Capture the cell that displays the provided text and extract its (x, y) central coordinate. 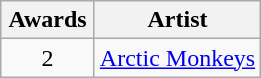
Awards (48, 20)
Arctic Monkeys (177, 58)
2 (48, 58)
Artist (177, 20)
